Identify which cell holds the provided text, then report its [x, y] central coordinate. 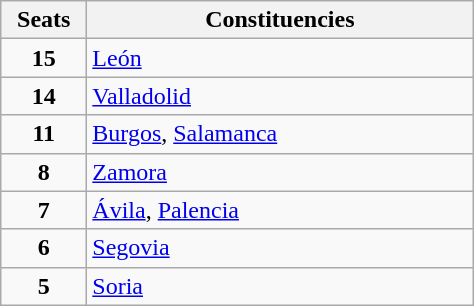
Soria [280, 286]
6 [44, 248]
Constituencies [280, 20]
Ávila, Palencia [280, 210]
14 [44, 96]
Valladolid [280, 96]
8 [44, 172]
11 [44, 134]
León [280, 58]
Zamora [280, 172]
Burgos, Salamanca [280, 134]
Seats [44, 20]
Segovia [280, 248]
7 [44, 210]
5 [44, 286]
15 [44, 58]
